Extract the (X, Y) coordinate from the center of the cell holding the provided text.  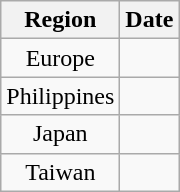
Region (60, 20)
Europe (60, 58)
Philippines (60, 96)
Japan (60, 134)
Date (150, 20)
Taiwan (60, 172)
